Identify which cell holds the provided text, then report its (X, Y) central coordinate. 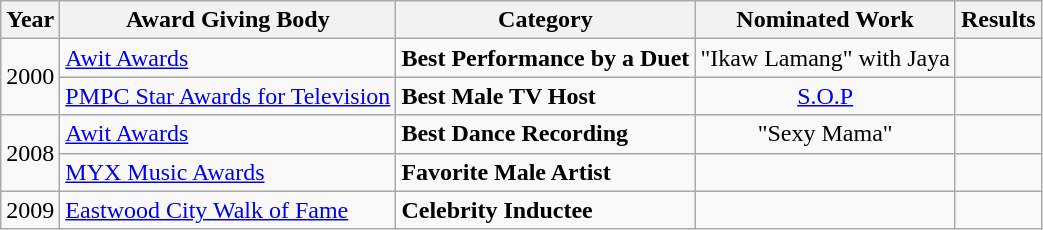
"Ikaw Lamang" with Jaya (826, 58)
S.O.P (826, 96)
Favorite Male Artist (546, 172)
Best Male TV Host (546, 96)
Eastwood City Walk of Fame (228, 210)
Celebrity Inductee (546, 210)
Results (998, 20)
Best Performance by a Duet (546, 58)
Award Giving Body (228, 20)
Nominated Work (826, 20)
2008 (30, 153)
"Sexy Mama" (826, 134)
Year (30, 20)
2000 (30, 77)
2009 (30, 210)
Category (546, 20)
Best Dance Recording (546, 134)
MYX Music Awards (228, 172)
PMPC Star Awards for Television (228, 96)
